Capture the cell that displays the provided text and extract its [x, y] central coordinate. 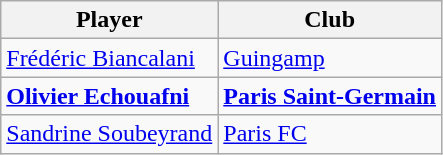
Paris FC [330, 134]
Guingamp [330, 58]
Paris Saint-Germain [330, 96]
Frédéric Biancalani [110, 58]
Sandrine Soubeyrand [110, 134]
Olivier Echouafni [110, 96]
Club [330, 20]
Player [110, 20]
